Detect which cell encompasses the target text, then output its (x, y) center coordinate. 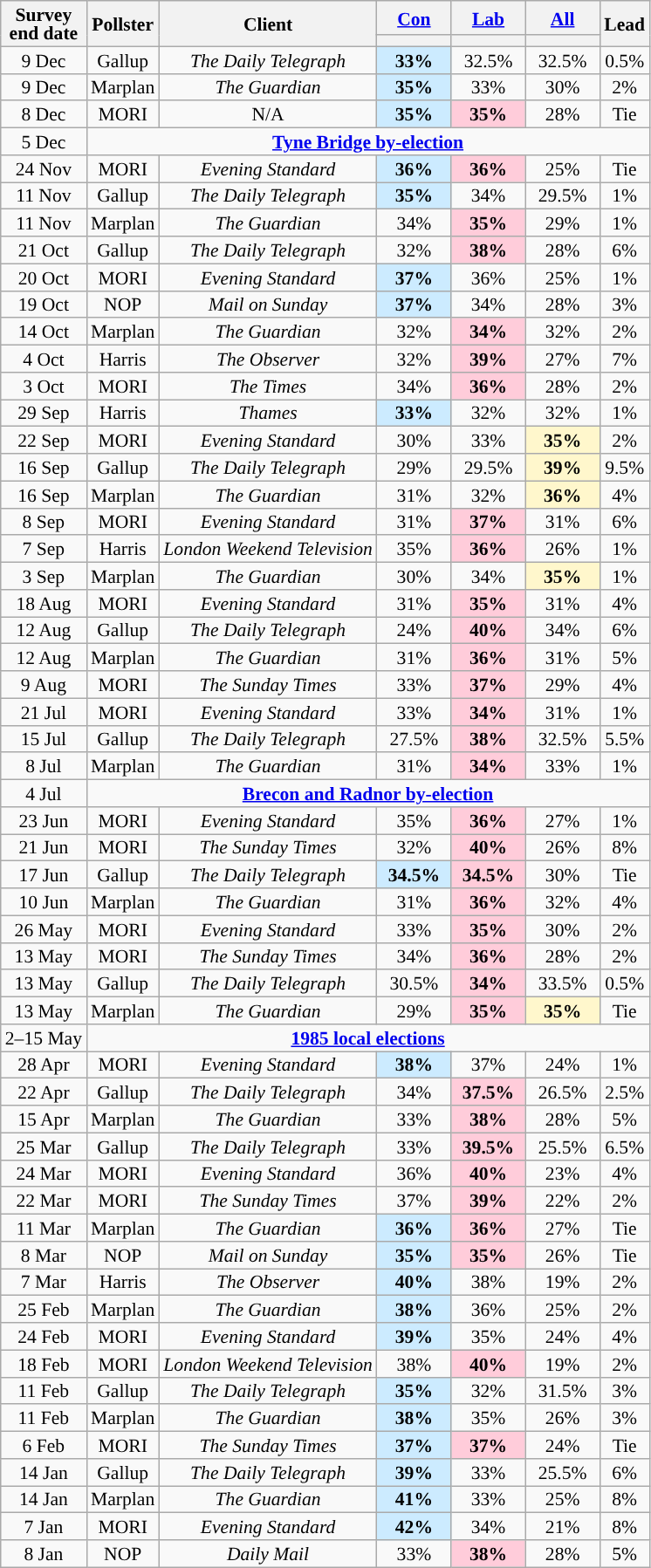
Daily Mail (268, 1553)
26.5% (562, 1092)
9.5% (625, 468)
39.5% (489, 1147)
The Times (268, 386)
24 Nov (44, 169)
Thames (268, 414)
21 Oct (44, 250)
14 Oct (44, 332)
Tyne Bridge by-election (368, 141)
8 Jul (44, 766)
Con (414, 17)
21 Jun (44, 848)
24 Feb (44, 1337)
10 Jun (44, 902)
15 Jul (44, 738)
5 Dec (44, 141)
21 Jul (44, 712)
All (562, 17)
Brecon and Radnor by-election (368, 794)
25 Feb (44, 1309)
4 Oct (44, 359)
Client (268, 24)
22 Sep (44, 440)
3 Sep (44, 576)
15 Apr (44, 1119)
4 Jul (44, 794)
8 Dec (44, 115)
24 Mar (44, 1173)
18 Feb (44, 1363)
19 Oct (44, 304)
N/A (268, 115)
2.5% (625, 1092)
7 Mar (44, 1283)
22% (562, 1201)
27.5% (414, 738)
Lab (489, 17)
17 Jun (44, 874)
Pollster (122, 24)
26 May (44, 928)
3 Oct (44, 386)
37.5% (489, 1092)
8 Jan (44, 1553)
1985 local elections (368, 1038)
42% (414, 1527)
2–15 May (44, 1038)
22 Mar (44, 1201)
8 Sep (44, 522)
23% (562, 1173)
22 Apr (44, 1092)
7 Sep (44, 550)
20 Oct (44, 277)
Lead (625, 24)
33.5% (562, 984)
7% (625, 359)
9 Aug (44, 684)
11 Mar (44, 1229)
23 Jun (44, 820)
5.5% (625, 738)
18 Aug (44, 604)
21% (562, 1527)
41% (414, 1499)
29 Sep (44, 414)
8 Mar (44, 1255)
6.5% (625, 1147)
31.5% (562, 1391)
30.5% (414, 984)
7 Jan (44, 1527)
Surveyend date (44, 24)
28 Apr (44, 1065)
25 Mar (44, 1147)
6 Feb (44, 1445)
